Detect which cell encompasses the target text, then output its [X, Y] center coordinate. 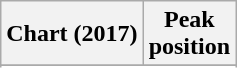
Chart (2017) [72, 34]
Peakposition [189, 34]
